From the cell containing the given text, extract its center point as (x, y) coordinate. 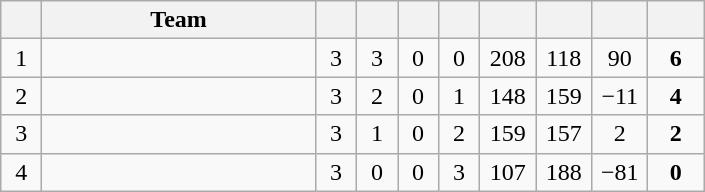
118 (564, 58)
208 (508, 58)
107 (508, 172)
−11 (620, 96)
−81 (620, 172)
90 (620, 58)
157 (564, 134)
188 (564, 172)
Team (179, 20)
148 (508, 96)
6 (676, 58)
